Return (x, y) of the center of cell containing provided text 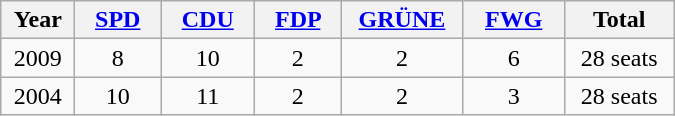
CDU (208, 20)
11 (208, 96)
8 (118, 58)
GRÜNE (402, 20)
Total (619, 20)
2004 (38, 96)
SPD (118, 20)
Year (38, 20)
3 (514, 96)
2009 (38, 58)
FDP (298, 20)
6 (514, 58)
FWG (514, 20)
